For the text-containing cell, return its midpoint in (x, y) coordinate format. 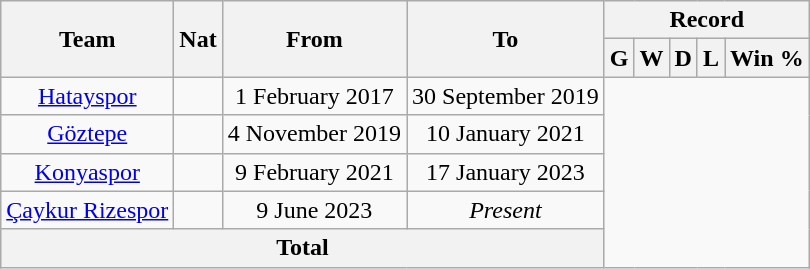
9 June 2023 (314, 210)
To (506, 39)
D (683, 58)
L (710, 58)
Göztepe (88, 134)
Çaykur Rizespor (88, 210)
Win % (768, 58)
30 September 2019 (506, 96)
Konyaspor (88, 172)
W (652, 58)
From (314, 39)
9 February 2021 (314, 172)
Hatayspor (88, 96)
Present (506, 210)
1 February 2017 (314, 96)
Record (706, 20)
Total (302, 248)
10 January 2021 (506, 134)
G (619, 58)
Team (88, 39)
Nat (198, 39)
17 January 2023 (506, 172)
4 November 2019 (314, 134)
